Return the [X, Y] coordinate for the center point of the cell that contains the specified text.  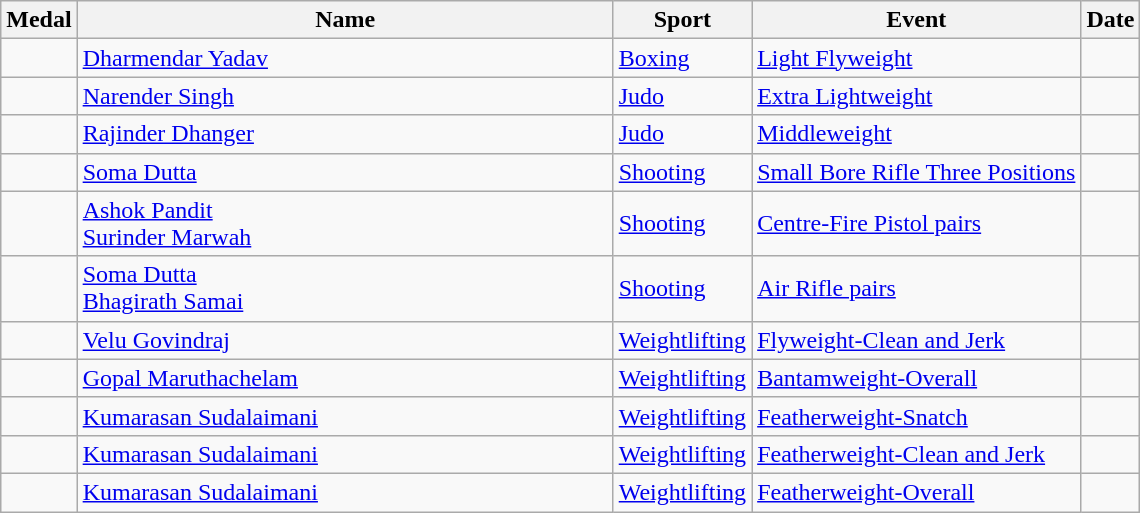
Narender Singh [345, 96]
Velu Govindraj [345, 340]
Centre-Fire Pistol pairs [916, 224]
Featherweight-Clean and Jerk [916, 454]
Flyweight-Clean and Jerk [916, 340]
Air Rifle pairs [916, 288]
Boxing [682, 58]
Sport [682, 20]
Middleweight [916, 134]
Featherweight-Snatch [916, 416]
Event [916, 20]
Rajinder Dhanger [345, 134]
Featherweight-Overall [916, 492]
Name [345, 20]
Soma DuttaBhagirath Samai [345, 288]
Extra Lightweight [916, 96]
Medal [39, 20]
Bantamweight-Overall [916, 378]
Light Flyweight [916, 58]
Dharmendar Yadav [345, 58]
Soma Dutta [345, 172]
Ashok PanditSurinder Marwah [345, 224]
Small Bore Rifle Three Positions [916, 172]
Date [1110, 20]
Gopal Maruthachelam [345, 378]
